Return (x, y) of the center of cell containing provided text 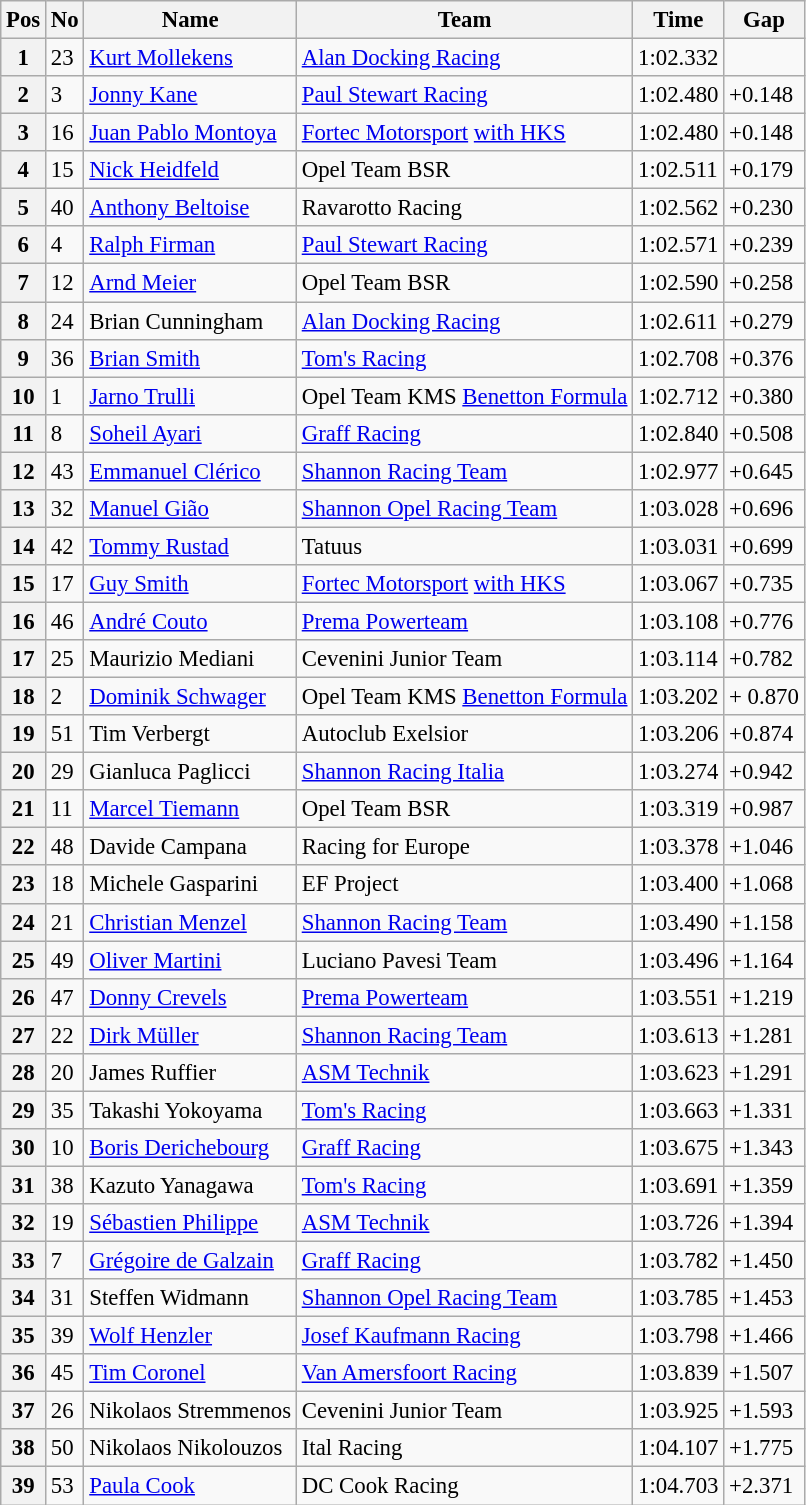
34 (24, 1298)
Name (190, 20)
1:03.663 (678, 1110)
André Couto (190, 621)
1:03.675 (678, 1148)
+2.371 (764, 1486)
+1.466 (764, 1336)
Autoclub Exelsior (464, 734)
Steffen Widmann (190, 1298)
+1.453 (764, 1298)
+1.219 (764, 997)
Wolf Henzler (190, 1336)
+0.279 (764, 321)
No (65, 20)
Maurizio Mediani (190, 659)
Team (464, 20)
1:03.202 (678, 697)
1:03.206 (678, 734)
Nick Heidfeld (190, 170)
+1.046 (764, 847)
Kazuto Yanagawa (190, 1185)
Dominik Schwager (190, 697)
1:02.840 (678, 433)
Boris Derichebourg (190, 1148)
+1.359 (764, 1185)
Paula Cook (190, 1486)
49 (65, 960)
1:03.613 (678, 1035)
+1.068 (764, 885)
1:03.378 (678, 847)
1:02.611 (678, 321)
1:03.623 (678, 1073)
Emmanuel Clérico (190, 471)
1:03.400 (678, 885)
28 (24, 1073)
45 (65, 1373)
+1.507 (764, 1373)
Brian Cunningham (190, 321)
37 (24, 1411)
Tim Coronel (190, 1373)
Van Amersfoort Racing (464, 1373)
+0.645 (764, 471)
1:03.839 (678, 1373)
Soheil Ayari (190, 433)
Brian Smith (190, 358)
Tatuus (464, 546)
+0.376 (764, 358)
33 (24, 1261)
47 (65, 997)
Michele Gasparini (190, 885)
Ravarotto Racing (464, 208)
1:03.031 (678, 546)
1:02.708 (678, 358)
1:03.785 (678, 1298)
+1.164 (764, 960)
Guy Smith (190, 584)
+0.942 (764, 772)
+0.874 (764, 734)
+0.987 (764, 809)
Tommy Rustad (190, 546)
42 (65, 546)
DC Cook Racing (464, 1486)
+1.331 (764, 1110)
Arnd Meier (190, 283)
Jarno Trulli (190, 396)
Oliver Martini (190, 960)
+1.394 (764, 1223)
1:03.782 (678, 1261)
30 (24, 1148)
43 (65, 471)
1:02.562 (678, 208)
Donny Crevels (190, 997)
+1.158 (764, 922)
+0.696 (764, 509)
1:04.703 (678, 1486)
50 (65, 1449)
+1.343 (764, 1148)
Nikolaos Stremmenos (190, 1411)
13 (24, 509)
1:02.590 (678, 283)
Shannon Racing Italia (464, 772)
1:02.712 (678, 396)
+1.775 (764, 1449)
+0.179 (764, 170)
Luciano Pavesi Team (464, 960)
+1.593 (764, 1411)
1:03.726 (678, 1223)
Pos (24, 20)
+1.291 (764, 1073)
Nikolaos Nikolouzos (190, 1449)
Ital Racing (464, 1449)
Anthony Beltoise (190, 208)
5 (24, 208)
Manuel Gião (190, 509)
+0.380 (764, 396)
1:03.028 (678, 509)
40 (65, 208)
Ralph Firman (190, 245)
Sébastien Philippe (190, 1223)
1:04.107 (678, 1449)
+0.258 (764, 283)
+0.776 (764, 621)
Juan Pablo Montoya (190, 133)
Takashi Yokoyama (190, 1110)
Josef Kaufmann Racing (464, 1336)
53 (65, 1486)
51 (65, 734)
1:03.490 (678, 922)
+0.735 (764, 584)
Davide Campana (190, 847)
1:03.691 (678, 1185)
Kurt Mollekens (190, 58)
+0.782 (764, 659)
James Ruffier (190, 1073)
Jonny Kane (190, 95)
+0.508 (764, 433)
14 (24, 546)
1:03.114 (678, 659)
Christian Menzel (190, 922)
1:02.571 (678, 245)
+1.450 (764, 1261)
EF Project (464, 885)
Tim Verbergt (190, 734)
Gap (764, 20)
1:03.108 (678, 621)
1:03.274 (678, 772)
1:03.319 (678, 809)
Time (678, 20)
6 (24, 245)
1:02.977 (678, 471)
1:02.511 (678, 170)
1:03.925 (678, 1411)
48 (65, 847)
Gianluca Paglicci (190, 772)
1:03.496 (678, 960)
46 (65, 621)
1:03.551 (678, 997)
27 (24, 1035)
1:02.332 (678, 58)
1:03.067 (678, 584)
Dirk Müller (190, 1035)
+1.281 (764, 1035)
+ 0.870 (764, 697)
+0.230 (764, 208)
9 (24, 358)
+0.239 (764, 245)
Marcel Tiemann (190, 809)
Grégoire de Galzain (190, 1261)
+0.699 (764, 546)
Racing for Europe (464, 847)
1:03.798 (678, 1336)
